Scan for the cell matching the given text and deliver its (X, Y) coordinate at center. 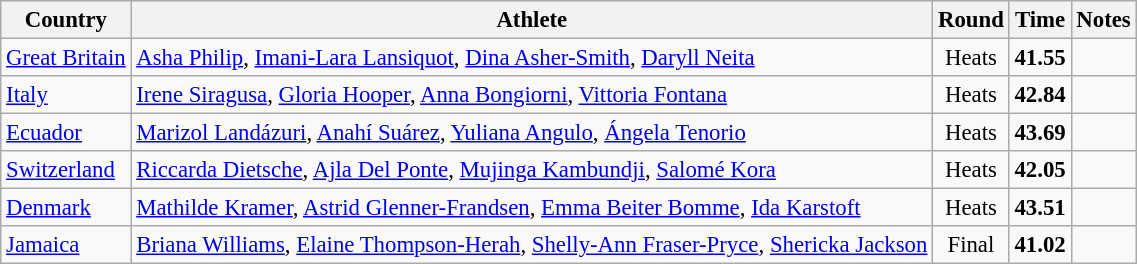
Round (971, 20)
41.55 (1040, 58)
43.69 (1040, 133)
Ecuador (66, 133)
Italy (66, 95)
Great Britain (66, 58)
Switzerland (66, 170)
Irene Siragusa, Gloria Hooper, Anna Bongiorni, Vittoria Fontana (532, 95)
Time (1040, 20)
Final (971, 245)
Marizol Landázuri, Anahí Suárez, Yuliana Angulo, Ángela Tenorio (532, 133)
Jamaica (66, 245)
42.05 (1040, 170)
Notes (1104, 20)
41.02 (1040, 245)
Country (66, 20)
Riccarda Dietsche, Ajla Del Ponte, Mujinga Kambundji, Salomé Kora (532, 170)
43.51 (1040, 208)
Asha Philip, Imani-Lara Lansiquot, Dina Asher-Smith, Daryll Neita (532, 58)
Mathilde Kramer, Astrid Glenner-Frandsen, Emma Beiter Bomme, Ida Karstoft (532, 208)
Athlete (532, 20)
Briana Williams, Elaine Thompson-Herah, Shelly-Ann Fraser-Pryce, Shericka Jackson (532, 245)
Denmark (66, 208)
42.84 (1040, 95)
